Capture the cell that displays the provided text and extract its [x, y] central coordinate. 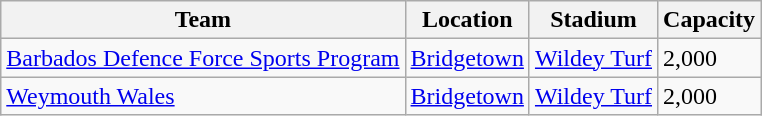
Weymouth Wales [203, 96]
Team [203, 20]
Stadium [593, 20]
Location [467, 20]
Capacity [710, 20]
Barbados Defence Force Sports Program [203, 58]
